Extract the (x, y) coordinate from the center of the cell holding the provided text.  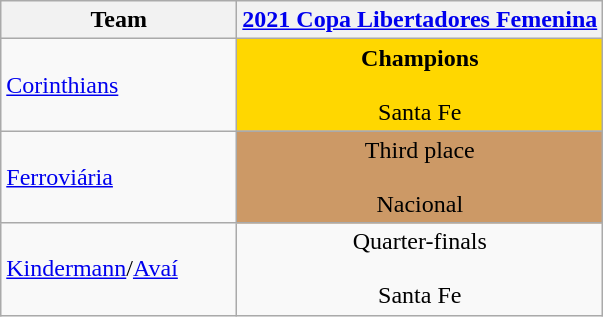
Corinthians (119, 85)
Kindermann/Avaí (119, 269)
Team (119, 20)
Quarter-finals Santa Fe (420, 269)
2021 Copa Libertadores Femenina (420, 20)
Third place Nacional (420, 177)
Champions Santa Fe (420, 85)
Ferroviária (119, 177)
